Scan for the cell matching the given text and deliver its (x, y) coordinate at center. 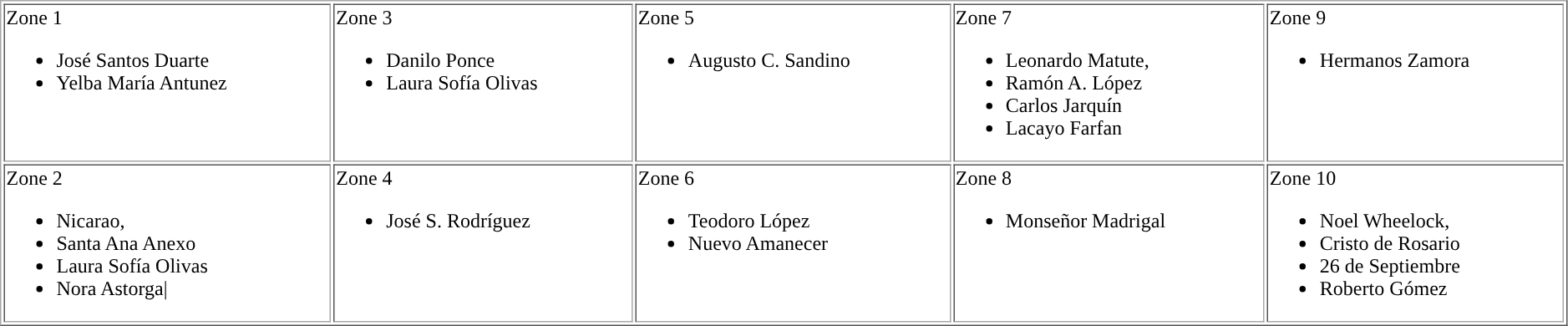
Zone 5Augusto C. Sandino (794, 82)
Zone 1José Santos DuarteYelba María Antunez (167, 82)
Zone 3Danilo PonceLaura Sofía Olivas (483, 82)
Zone 9Hermanos Zamora (1416, 82)
Zone 10Noel Wheelock,Cristo de Rosario26 de SeptiembreRoberto Gómez (1416, 242)
Zone 6Teodoro LópezNuevo Amanecer (794, 242)
Zone 8Monseñor Madrigal (1109, 242)
Zone 2Nicarao,Santa Ana AnexoLaura Sofía OlivasNora Astorga| (167, 242)
Zone 7Leonardo Matute,Ramón A. LópezCarlos JarquínLacayo Farfan (1109, 82)
Zone 4José S. Rodríguez (483, 242)
